Output the (x, y) coordinate of the center of the cell containing the given text.  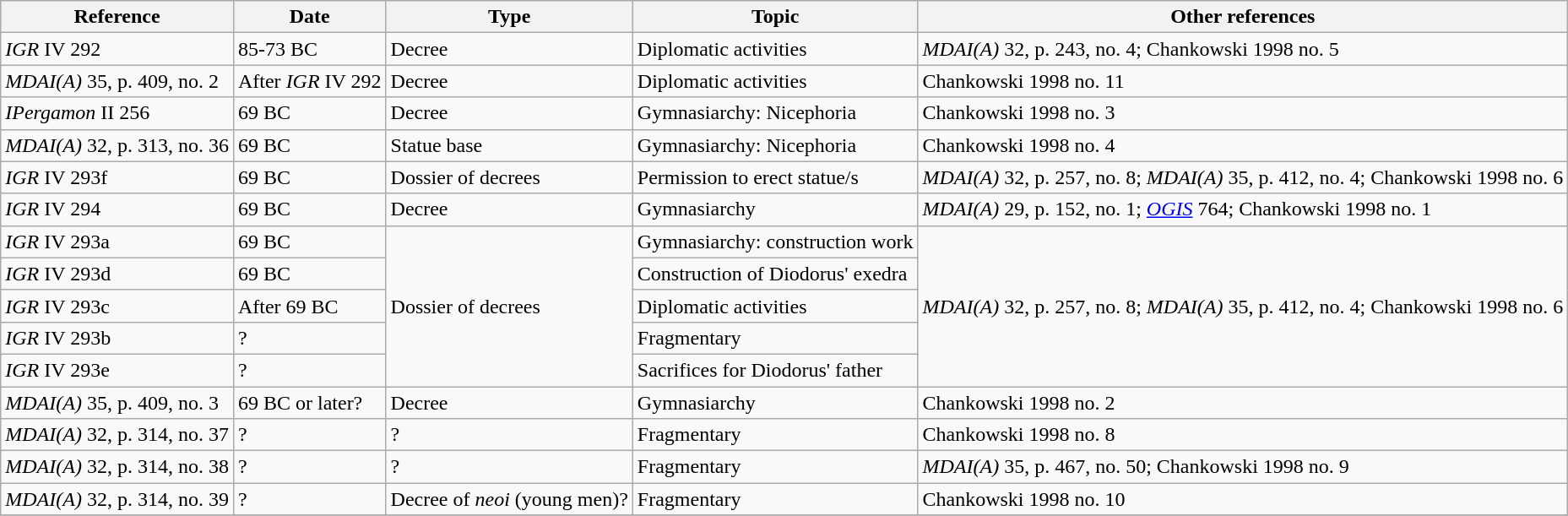
Topic (775, 17)
MDAI(A) 35, p. 467, no. 50; Chankowski 1998 no. 9 (1243, 467)
Permission to erect statue/s (775, 177)
IGR IV 294 (117, 209)
Reference (117, 17)
Chankowski 1998 no. 11 (1243, 81)
IGR IV 293d (117, 274)
IGR IV 293c (117, 306)
Other references (1243, 17)
Decree of neoi (young men)? (509, 499)
MDAI(A) 35, p. 409, no. 2 (117, 81)
Chankowski 1998 no. 3 (1243, 113)
Chankowski 1998 no. 10 (1243, 499)
Date (309, 17)
IGR IV 293f (117, 177)
69 BC or later? (309, 403)
Chankowski 1998 no. 8 (1243, 435)
MDAI(A) 32, p. 314, no. 39 (117, 499)
MDAI(A) 32, p. 313, no. 36 (117, 145)
Sacrifices for Diodorus' father (775, 370)
IGR IV 293a (117, 242)
Type (509, 17)
IPergamon II 256 (117, 113)
MDAI(A) 29, p. 152, no. 1; OGIS 764; Chankowski 1998 no. 1 (1243, 209)
MDAI(A) 32, p. 314, no. 37 (117, 435)
Construction of Diodorus' exedra (775, 274)
MDAI(A) 32, p. 314, no. 38 (117, 467)
After IGR IV 292 (309, 81)
IGR IV 293b (117, 338)
MDAI(A) 32, p. 243, no. 4; Chankowski 1998 no. 5 (1243, 49)
Chankowski 1998 no. 4 (1243, 145)
Statue base (509, 145)
IGR IV 292 (117, 49)
IGR IV 293e (117, 370)
85-73 BC (309, 49)
After 69 BC (309, 306)
MDAI(A) 35, p. 409, no. 3 (117, 403)
Gymnasiarchy: construction work (775, 242)
Chankowski 1998 no. 2 (1243, 403)
